Locate the cell with the specified text and output its [X, Y] center coordinate. 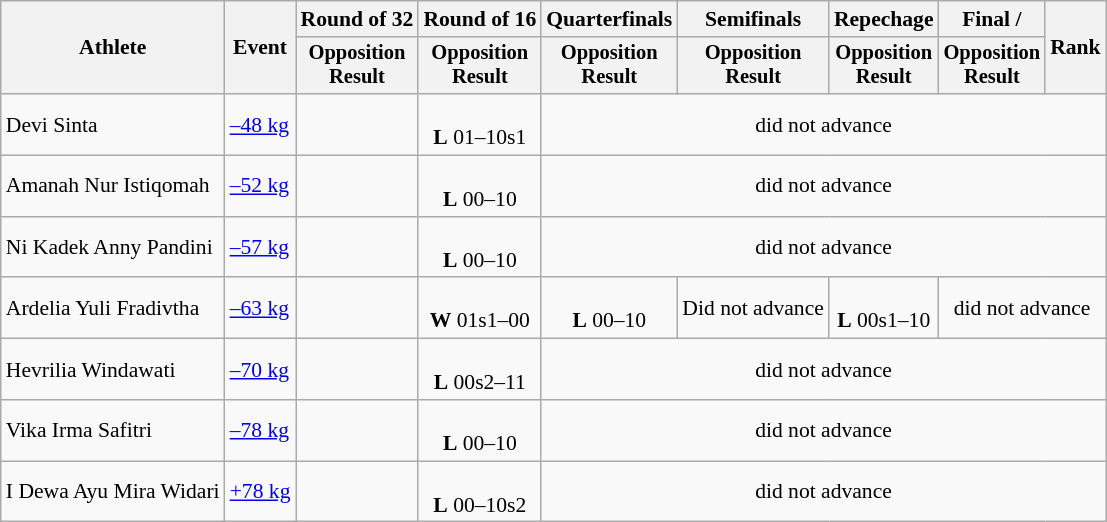
Vika Irma Safitri [113, 430]
Semifinals [753, 19]
Repechage [884, 19]
Athlete [113, 48]
Round of 16 [480, 19]
I Dewa Ayu Mira Widari [113, 492]
L 00s1–10 [884, 308]
Quarterfinals [609, 19]
–52 kg [260, 186]
–57 kg [260, 248]
L 01–10s1 [480, 124]
W 01s1–00 [480, 308]
Rank [1076, 48]
–48 kg [260, 124]
Round of 32 [358, 19]
L 00–10s2 [480, 492]
Ni Kadek Anny Pandini [113, 248]
Final / [992, 19]
Did not advance [753, 308]
+78 kg [260, 492]
Ardelia Yuli Fradivtha [113, 308]
–63 kg [260, 308]
Event [260, 48]
–70 kg [260, 370]
Amanah Nur Istiqomah [113, 186]
Devi Sinta [113, 124]
–78 kg [260, 430]
Hevrilia Windawati [113, 370]
L 00s2–11 [480, 370]
